Search for the cell housing the specified text and yield its [x, y] center coordinate. 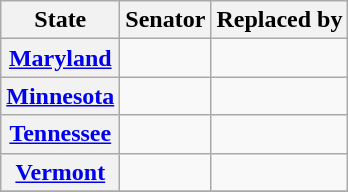
State [60, 20]
Replaced by [280, 20]
Tennessee [60, 134]
Maryland [60, 58]
Senator [166, 20]
Vermont [60, 172]
Minnesota [60, 96]
